Determine the (x, y) coordinate at the center of the cell enclosing the given text.  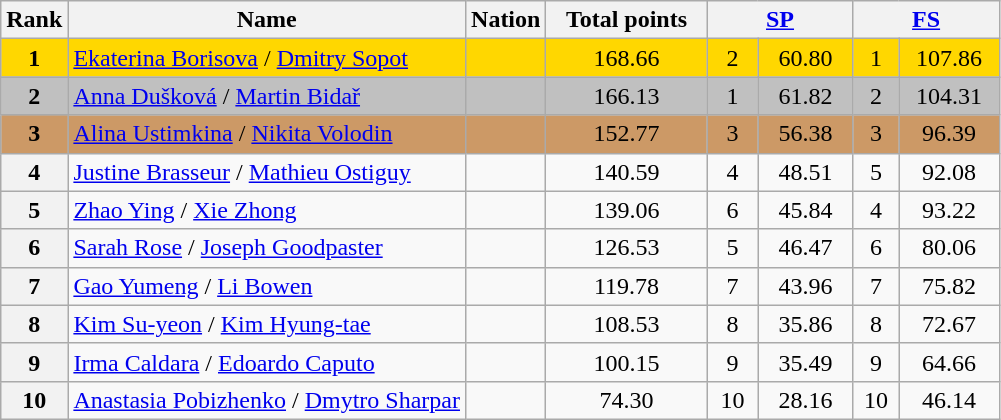
Total points (626, 20)
56.38 (806, 134)
Nation (506, 20)
107.86 (949, 58)
108.53 (626, 324)
140.59 (626, 172)
166.13 (626, 96)
SP (780, 20)
74.30 (626, 400)
46.14 (949, 400)
35.49 (806, 362)
92.08 (949, 172)
Alina Ustimkina / Nikita Volodin (267, 134)
Rank (34, 20)
152.77 (626, 134)
28.16 (806, 400)
61.82 (806, 96)
48.51 (806, 172)
FS (926, 20)
Name (267, 20)
60.80 (806, 58)
45.84 (806, 210)
104.31 (949, 96)
119.78 (626, 286)
Anna Dušková / Martin Bidař (267, 96)
Zhao Ying / Xie Zhong (267, 210)
Kim Su-yeon / Kim Hyung-tae (267, 324)
93.22 (949, 210)
96.39 (949, 134)
Gao Yumeng / Li Bowen (267, 286)
Irma Caldara / Edoardo Caputo (267, 362)
139.06 (626, 210)
72.67 (949, 324)
Sarah Rose / Joseph Goodpaster (267, 248)
75.82 (949, 286)
Justine Brasseur / Mathieu Ostiguy (267, 172)
100.15 (626, 362)
80.06 (949, 248)
Ekaterina Borisova / Dmitry Sopot (267, 58)
Anastasia Pobizhenko / Dmytro Sharpar (267, 400)
168.66 (626, 58)
64.66 (949, 362)
43.96 (806, 286)
35.86 (806, 324)
46.47 (806, 248)
126.53 (626, 248)
